Pinpoint the cell where the given text exists, returning its (x, y) midpoint coordinate. 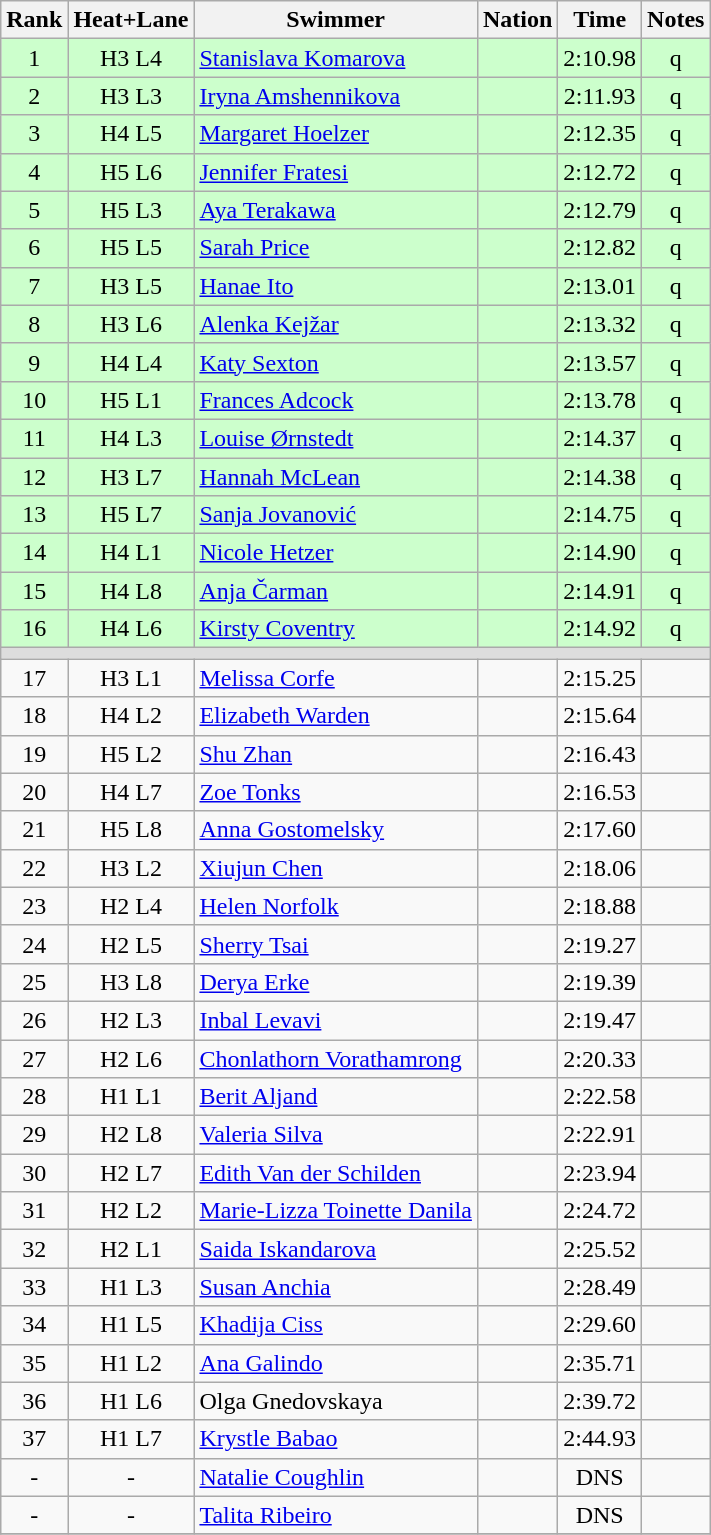
19 (34, 754)
15 (34, 591)
Nation (517, 20)
H5 L6 (131, 172)
2:16.43 (600, 754)
Talita Ribeiro (336, 1515)
2:14.90 (600, 553)
Nicole Hetzer (336, 553)
Swimmer (336, 20)
H5 L1 (131, 400)
H2 L5 (131, 944)
6 (34, 248)
H1 L1 (131, 1097)
2:19.47 (600, 1020)
2:12.35 (600, 134)
Time (600, 20)
Rank (34, 20)
H3 L2 (131, 868)
Jennifer Fratesi (336, 172)
H2 L1 (131, 1249)
Sanja Jovanović (336, 515)
Sherry Tsai (336, 944)
29 (34, 1135)
Susan Anchia (336, 1287)
8 (34, 324)
H1 L3 (131, 1287)
2:35.71 (600, 1363)
Khadija Ciss (336, 1325)
22 (34, 868)
2:18.88 (600, 906)
18 (34, 716)
Zoe Tonks (336, 792)
H3 L5 (131, 286)
H1 L6 (131, 1401)
Sarah Price (336, 248)
30 (34, 1173)
Elizabeth Warden (336, 716)
2:13.32 (600, 324)
H5 L8 (131, 830)
2:15.25 (600, 678)
Anna Gostomelsky (336, 830)
2:14.92 (600, 629)
3 (34, 134)
Marie-Lizza Toinette Danila (336, 1211)
H5 L3 (131, 210)
20 (34, 792)
Stanislava Komarova (336, 58)
36 (34, 1401)
H2 L3 (131, 1020)
28 (34, 1097)
2 (34, 96)
H2 L2 (131, 1211)
2:39.72 (600, 1401)
1 (34, 58)
Hanae Ito (336, 286)
H5 L7 (131, 515)
Aya Terakawa (336, 210)
H4 L2 (131, 716)
11 (34, 438)
2:23.94 (600, 1173)
2:16.53 (600, 792)
34 (34, 1325)
7 (34, 286)
H5 L5 (131, 248)
H3 L7 (131, 477)
2:14.37 (600, 438)
Chonlathorn Vorathamrong (336, 1059)
Katy Sexton (336, 362)
2:44.93 (600, 1439)
Heat+Lane (131, 20)
H2 L8 (131, 1135)
2:12.72 (600, 172)
10 (34, 400)
9 (34, 362)
H4 L1 (131, 553)
Saida Iskandarova (336, 1249)
2:13.78 (600, 400)
12 (34, 477)
H4 L8 (131, 591)
2:24.72 (600, 1211)
Shu Zhan (336, 754)
2:19.39 (600, 982)
25 (34, 982)
32 (34, 1249)
2:17.60 (600, 830)
Valeria Silva (336, 1135)
Xiujun Chen (336, 868)
Margaret Hoelzer (336, 134)
H3 L8 (131, 982)
33 (34, 1287)
Olga Gnedovskaya (336, 1401)
13 (34, 515)
Notes (676, 20)
Berit Aljand (336, 1097)
H2 L6 (131, 1059)
H1 L5 (131, 1325)
H3 L6 (131, 324)
H4 L5 (131, 134)
2:14.75 (600, 515)
Inbal Levavi (336, 1020)
H4 L7 (131, 792)
35 (34, 1363)
Edith Van der Schilden (336, 1173)
Alenka Kejžar (336, 324)
2:12.82 (600, 248)
24 (34, 944)
Hannah McLean (336, 477)
Melissa Corfe (336, 678)
2:11.93 (600, 96)
H2 L7 (131, 1173)
H4 L4 (131, 362)
H1 L7 (131, 1439)
H4 L6 (131, 629)
Derya Erke (336, 982)
2:14.91 (600, 591)
H3 L3 (131, 96)
H5 L2 (131, 754)
Iryna Amshennikova (336, 96)
2:22.91 (600, 1135)
2:20.33 (600, 1059)
Anja Čarman (336, 591)
17 (34, 678)
2:14.38 (600, 477)
Frances Adcock (336, 400)
2:18.06 (600, 868)
14 (34, 553)
16 (34, 629)
2:15.64 (600, 716)
Kirsty Coventry (336, 629)
H1 L2 (131, 1363)
2:10.98 (600, 58)
26 (34, 1020)
2:13.57 (600, 362)
4 (34, 172)
H3 L4 (131, 58)
5 (34, 210)
21 (34, 830)
2:12.79 (600, 210)
2:29.60 (600, 1325)
37 (34, 1439)
Natalie Coughlin (336, 1477)
2:28.49 (600, 1287)
Krystle Babao (336, 1439)
23 (34, 906)
Helen Norfolk (336, 906)
2:13.01 (600, 286)
2:22.58 (600, 1097)
H3 L1 (131, 678)
Louise Ørnstedt (336, 438)
Ana Galindo (336, 1363)
H2 L4 (131, 906)
31 (34, 1211)
27 (34, 1059)
2:25.52 (600, 1249)
H4 L3 (131, 438)
2:19.27 (600, 944)
